Identify which cell holds the provided text, then report its [X, Y] central coordinate. 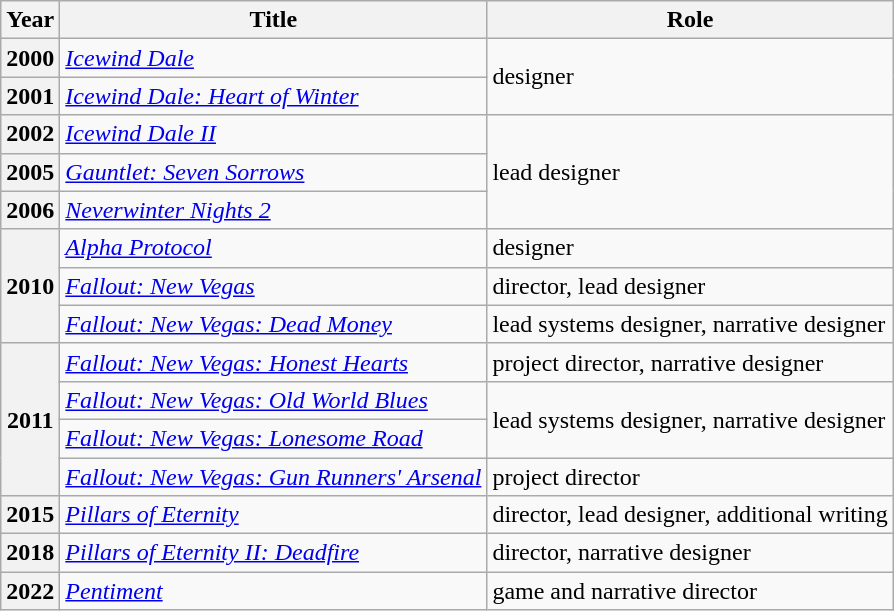
Icewind Dale: Heart of Winter [274, 96]
2002 [30, 134]
Fallout: New Vegas [274, 286]
game and narrative director [690, 591]
Pentiment [274, 591]
Fallout: New Vegas: Old World Blues [274, 400]
Title [274, 20]
Fallout: New Vegas: Lonesome Road [274, 438]
director, lead designer [690, 286]
2010 [30, 286]
project director [690, 477]
2018 [30, 553]
Neverwinter Nights 2 [274, 210]
2011 [30, 419]
Fallout: New Vegas: Honest Hearts [274, 362]
Pillars of Eternity [274, 515]
Pillars of Eternity II: Deadfire [274, 553]
Alpha Protocol [274, 248]
Icewind Dale II [274, 134]
Fallout: New Vegas: Dead Money [274, 324]
director, lead designer, additional writing [690, 515]
2000 [30, 58]
Gauntlet: Seven Sorrows [274, 172]
2001 [30, 96]
lead designer [690, 172]
2022 [30, 591]
2006 [30, 210]
director, narrative designer [690, 553]
2015 [30, 515]
project director, narrative designer [690, 362]
Icewind Dale [274, 58]
Role [690, 20]
Fallout: New Vegas: Gun Runners' Arsenal [274, 477]
Year [30, 20]
2005 [30, 172]
